For the text-containing cell, return its midpoint in [x, y] coordinate format. 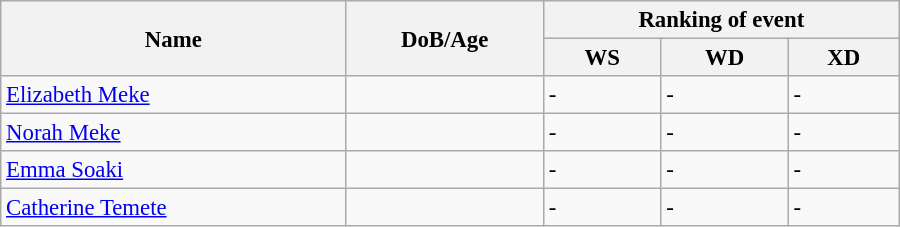
DoB/Age [444, 38]
Elizabeth Meke [174, 95]
Emma Soaki [174, 170]
Ranking of event [721, 20]
WS [602, 58]
WD [724, 58]
Catherine Temete [174, 208]
XD [844, 58]
Name [174, 38]
Norah Meke [174, 133]
